Determine the (x, y) coordinate at the center of the cell enclosing the given text.  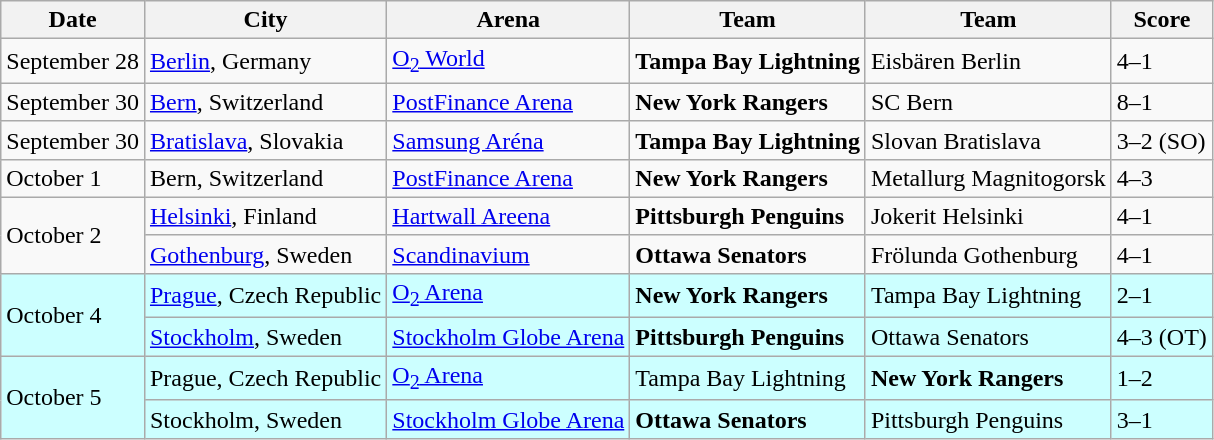
Scandinavium (508, 254)
Arena (508, 20)
October 5 (73, 397)
SC Bern (988, 102)
Berlin, Germany (265, 61)
October 1 (73, 178)
Eisbären Berlin (988, 61)
8–1 (1162, 102)
4–3 (OT) (1162, 337)
October 4 (73, 314)
1–2 (1162, 378)
Date (73, 20)
City (265, 20)
Frölunda Gothenburg (988, 254)
3–2 (SO) (1162, 140)
Score (1162, 20)
September 28 (73, 61)
Bratislava, Slovakia (265, 140)
2–1 (1162, 295)
Samsung Aréna (508, 140)
Hartwall Areena (508, 216)
Helsinki, Finland (265, 216)
O2 World (508, 61)
October 2 (73, 235)
3–1 (1162, 419)
4–3 (1162, 178)
Jokerit Helsinki (988, 216)
Gothenburg, Sweden (265, 254)
Slovan Bratislava (988, 140)
Metallurg Magnitogorsk (988, 178)
